Scan for the cell matching the given text and deliver its (X, Y) coordinate at center. 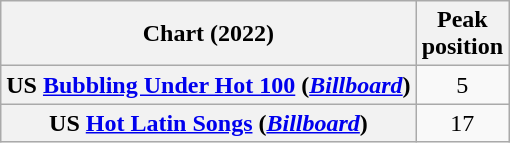
US Bubbling Under Hot 100 (Billboard) (208, 85)
Chart (2022) (208, 34)
Peakposition (462, 34)
17 (462, 123)
US Hot Latin Songs (Billboard) (208, 123)
5 (462, 85)
